For the text-containing cell, return its midpoint in [X, Y] coordinate format. 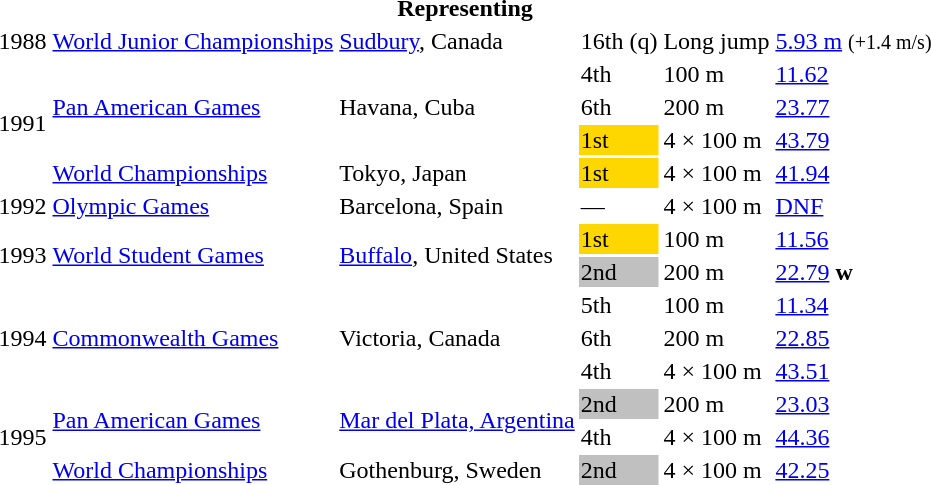
Havana, Cuba [457, 107]
Olympic Games [193, 206]
Mar del Plata, Argentina [457, 420]
— [619, 206]
Tokyo, Japan [457, 173]
Barcelona, Spain [457, 206]
Buffalo, United States [457, 256]
5th [619, 305]
World Junior Championships [193, 41]
Commonwealth Games [193, 338]
16th (q) [619, 41]
Long jump [716, 41]
World Student Games [193, 256]
Sudbury, Canada [457, 41]
Victoria, Canada [457, 338]
Gothenburg, Sweden [457, 470]
